Return the [X, Y] coordinate for the center point of the cell that contains the specified text.  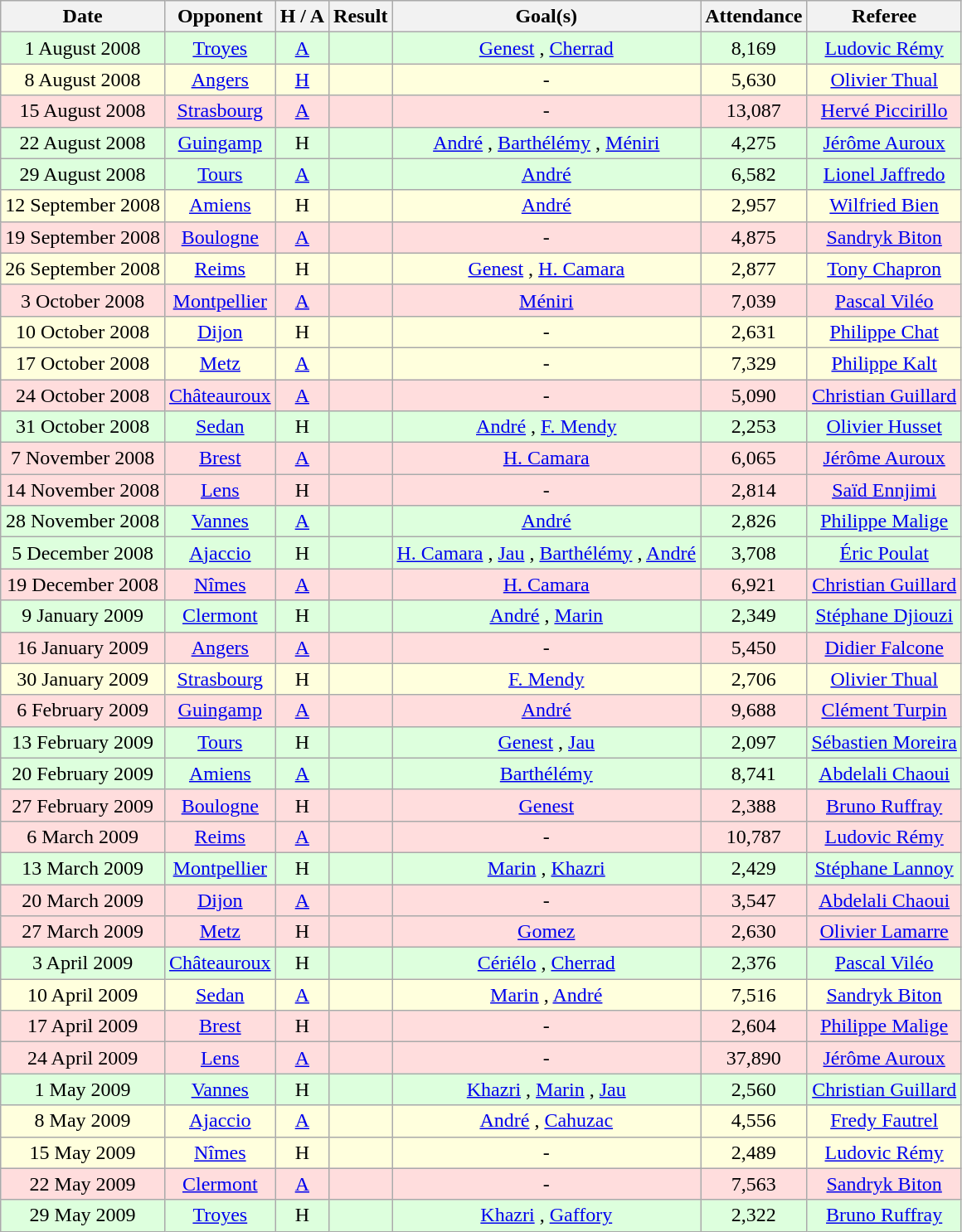
Tony Chapron [884, 269]
5,090 [754, 395]
Lionel Jaffredo [884, 174]
André , Cahuzac [547, 1121]
Gomez [547, 932]
20 March 2009 [83, 900]
Khazri , Marin , Jau [547, 1089]
2,877 [754, 269]
7,563 [754, 1184]
Éric Poulat [884, 553]
30 January 2009 [83, 679]
2,631 [754, 332]
17 October 2008 [83, 363]
7,516 [754, 995]
6 February 2009 [83, 711]
2,097 [754, 742]
Genest , H. Camara [547, 269]
6 March 2009 [83, 837]
13,087 [754, 111]
2,604 [754, 1026]
4,275 [754, 143]
2,489 [754, 1152]
37,890 [754, 1058]
9 January 2009 [83, 616]
André , Barthélémy , Méniri [547, 143]
André , F. Mendy [547, 427]
6,921 [754, 584]
Genest , Jau [547, 742]
28 November 2008 [83, 521]
Stéphane Djiouzi [884, 616]
Cériélo , Cherrad [547, 963]
6,065 [754, 458]
17 April 2009 [83, 1026]
Result [361, 17]
Goal(s) [547, 17]
14 November 2008 [83, 490]
2,826 [754, 521]
2,388 [754, 805]
André , Marin [547, 616]
8 May 2009 [83, 1121]
F. Mendy [547, 679]
9,688 [754, 711]
Sébastien Moreira [884, 742]
3 October 2008 [83, 300]
29 August 2008 [83, 174]
24 October 2008 [83, 395]
Genest , Cherrad [547, 48]
2,429 [754, 868]
Opponent [220, 17]
8,169 [754, 48]
Marin , André [547, 995]
26 September 2008 [83, 269]
Saïd Ennjimi [884, 490]
Olivier Husset [884, 427]
H. Camara , Jau , Barthélémy , André [547, 553]
4,875 [754, 237]
24 April 2009 [83, 1058]
3 April 2009 [83, 963]
H / A [302, 17]
2,630 [754, 932]
Khazri , Gaffory [547, 1215]
13 March 2009 [83, 868]
8,741 [754, 774]
2,560 [754, 1089]
5,630 [754, 80]
31 October 2008 [83, 427]
19 September 2008 [83, 237]
7,329 [754, 363]
2,706 [754, 679]
Attendance [754, 17]
4,556 [754, 1121]
Wilfried Bien [884, 206]
Olivier Lamarre [884, 932]
10 October 2008 [83, 332]
2,253 [754, 427]
20 February 2009 [83, 774]
15 August 2008 [83, 111]
22 May 2009 [83, 1184]
2,376 [754, 963]
Méniri [547, 300]
13 February 2009 [83, 742]
Stéphane Lannoy [884, 868]
6,582 [754, 174]
Genest [547, 805]
7 November 2008 [83, 458]
Date [83, 17]
3,547 [754, 900]
19 December 2008 [83, 584]
2,957 [754, 206]
5,450 [754, 648]
Referee [884, 17]
Barthélémy [547, 774]
27 February 2009 [83, 805]
15 May 2009 [83, 1152]
22 August 2008 [83, 143]
3,708 [754, 553]
27 March 2009 [83, 932]
Philippe Chat [884, 332]
Marin , Khazri [547, 868]
29 May 2009 [83, 1215]
8 August 2008 [83, 80]
5 December 2008 [83, 553]
Hervé Piccirillo [884, 111]
10 April 2009 [83, 995]
10,787 [754, 837]
12 September 2008 [83, 206]
1 August 2008 [83, 48]
1 May 2009 [83, 1089]
Clément Turpin [884, 711]
2,322 [754, 1215]
2,349 [754, 616]
Philippe Kalt [884, 363]
16 January 2009 [83, 648]
2,814 [754, 490]
7,039 [754, 300]
Didier Falcone [884, 648]
Fredy Fautrel [884, 1121]
